Capture the cell that displays the provided text and extract its (X, Y) central coordinate. 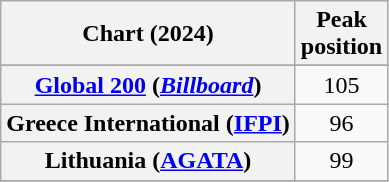
96 (341, 123)
Chart (2024) (148, 34)
Global 200 (Billboard) (148, 85)
Peakposition (341, 34)
105 (341, 85)
Greece International (IFPI) (148, 123)
99 (341, 161)
Lithuania (AGATA) (148, 161)
